Capture the cell that displays the provided text and extract its (x, y) central coordinate. 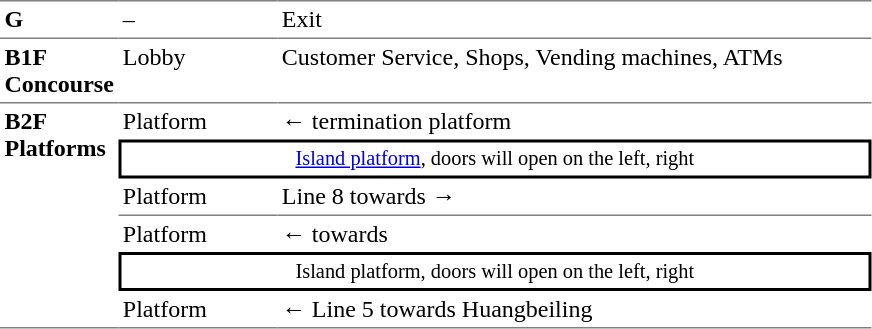
Exit (574, 19)
B1FConcourse (59, 71)
← towards (574, 234)
B2FPlatforms (59, 216)
– (198, 19)
Lobby (198, 71)
Line 8 towards → (574, 197)
Customer Service, Shops, Vending machines, ATMs (574, 71)
← termination platform (574, 122)
← Line 5 towards Huangbeiling (574, 310)
G (59, 19)
